Detect which cell encompasses the target text, then output its [X, Y] center coordinate. 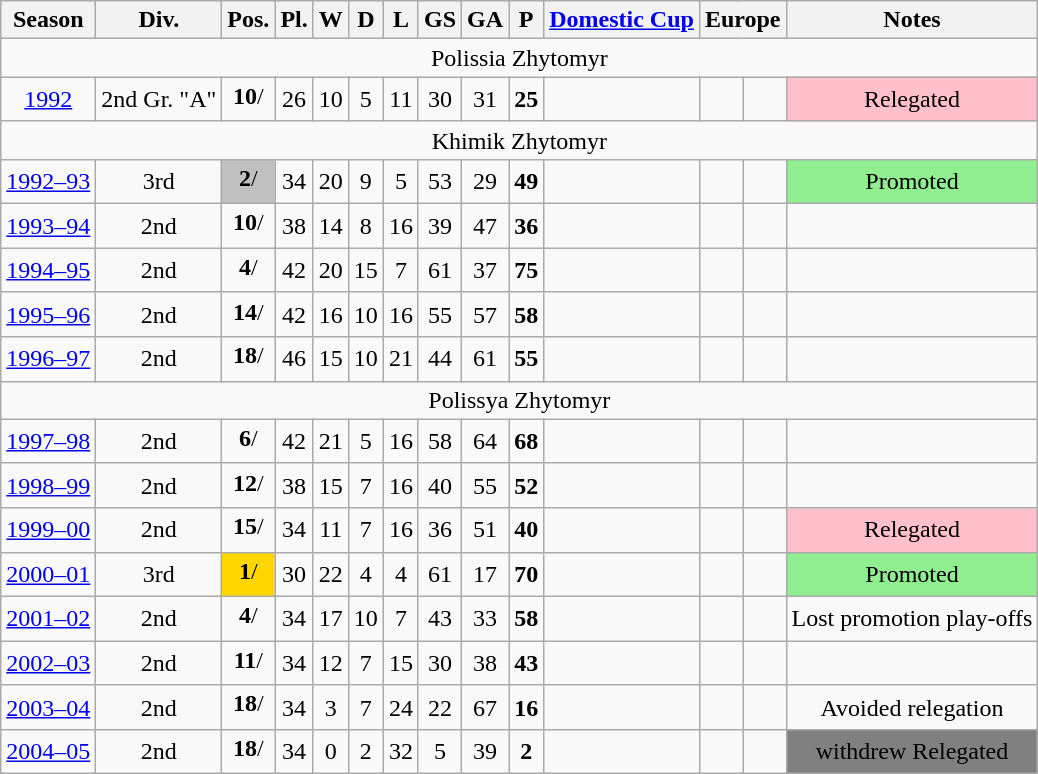
L [400, 20]
D [366, 20]
26 [294, 99]
52 [526, 485]
1995–96 [48, 314]
75 [526, 270]
Lost promotion play-offs [912, 618]
GS [440, 20]
Polissya Zhytomyr [520, 400]
51 [486, 530]
70 [526, 574]
1/ [248, 574]
14 [330, 226]
Season [48, 20]
24 [400, 707]
P [526, 20]
32 [400, 751]
1997–98 [48, 441]
29 [486, 181]
33 [486, 618]
2004–05 [48, 751]
2/ [248, 181]
Khimik Zhytomyr [520, 140]
Avoided relegation [912, 707]
Domestic Cup [622, 20]
1996–97 [48, 359]
1992 [48, 99]
1998–99 [48, 485]
44 [440, 359]
37 [486, 270]
3 [330, 707]
15/ [248, 530]
Notes [912, 20]
25 [526, 99]
W [330, 20]
6/ [248, 441]
GA [486, 20]
47 [486, 226]
Polissia Zhytomyr [520, 58]
46 [294, 359]
12/ [248, 485]
8 [366, 226]
49 [526, 181]
67 [486, 707]
2003–04 [48, 707]
1994–95 [48, 270]
57 [486, 314]
2000–01 [48, 574]
14/ [248, 314]
Europe [742, 20]
Pos. [248, 20]
Div. [159, 20]
1992–93 [48, 181]
12 [330, 663]
0 [330, 751]
2002–03 [48, 663]
64 [486, 441]
2nd Gr. "A" [159, 99]
1993–94 [48, 226]
31 [486, 99]
2001–02 [48, 618]
1999–00 [48, 530]
withdrew Relegated [912, 751]
11/ [248, 663]
53 [440, 181]
Pl. [294, 20]
9 [366, 181]
68 [526, 441]
